Capture the cell that displays the provided text and extract its [x, y] central coordinate. 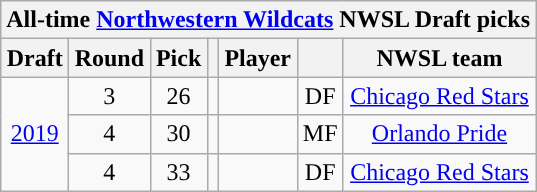
33 [178, 172]
26 [178, 96]
Draft [35, 58]
30 [178, 134]
2019 [35, 134]
3 [110, 96]
NWSL team [439, 58]
Round [110, 58]
Player [258, 58]
Orlando Pride [439, 134]
Pick [178, 58]
All-time Northwestern Wildcats NWSL Draft picks [268, 20]
MF [320, 134]
